For the text-containing cell, return its midpoint in [x, y] coordinate format. 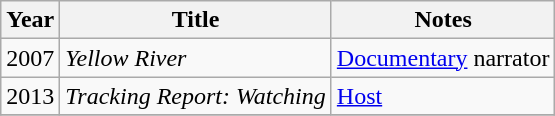
Host [443, 96]
2013 [30, 96]
Tracking Report: Watching [196, 96]
Notes [443, 20]
Title [196, 20]
Yellow River [196, 58]
Documentary narrator [443, 58]
2007 [30, 58]
Year [30, 20]
